Search for the cell housing the specified text and yield its (x, y) center coordinate. 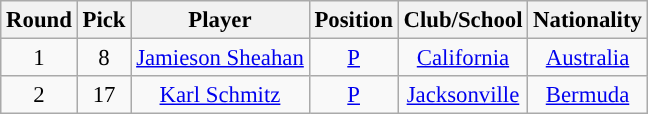
Player (220, 20)
Australia (588, 58)
17 (104, 95)
Position (354, 20)
Round (39, 20)
Club/School (463, 20)
Jamieson Sheahan (220, 58)
California (463, 58)
Nationality (588, 20)
Bermuda (588, 95)
8 (104, 58)
Jacksonville (463, 95)
1 (39, 58)
Karl Schmitz (220, 95)
Pick (104, 20)
2 (39, 95)
